From the cell containing the given text, extract its center point as [X, Y] coordinate. 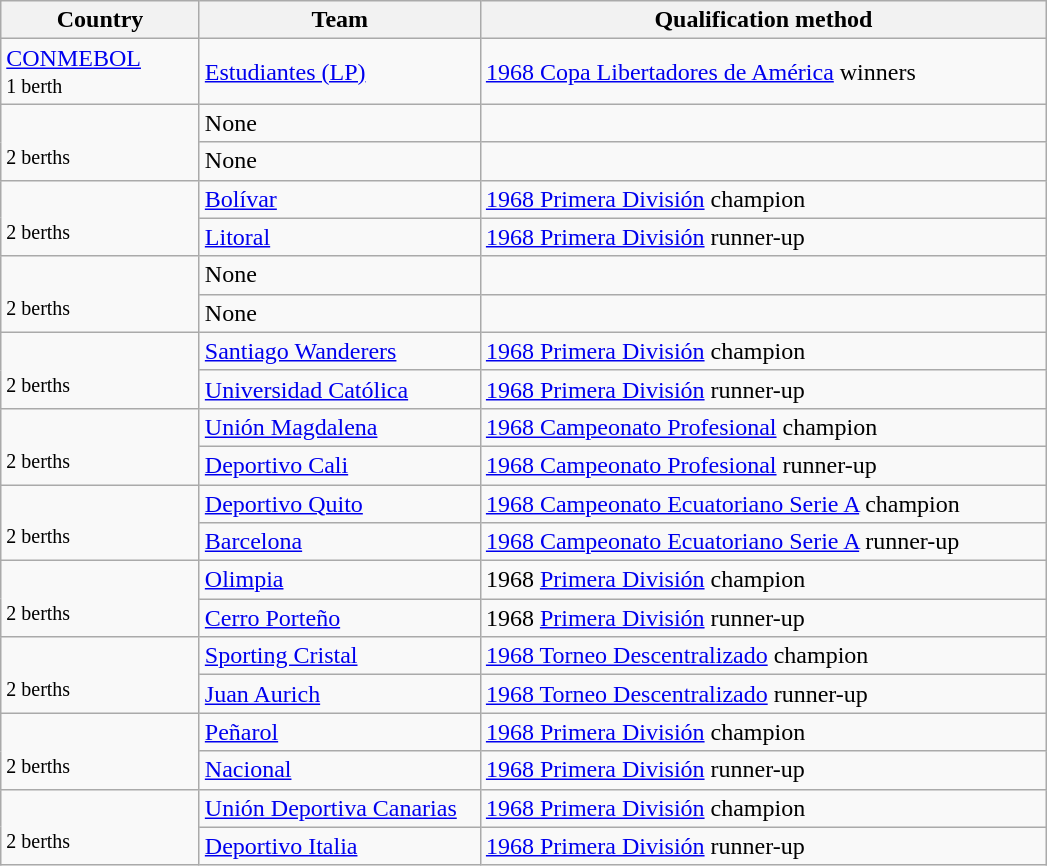
Deportivo Italia [340, 846]
1968 Campeonato Ecuatoriano Serie A champion [763, 503]
Qualification method [763, 20]
Country [100, 20]
Santiago Wanderers [340, 351]
Cerro Porteño [340, 618]
Juan Aurich [340, 694]
Estudiantes (LP) [340, 72]
Barcelona [340, 542]
1968 Copa Libertadores de América winners [763, 72]
Unión Deportiva Canarias [340, 808]
Peñarol [340, 732]
Universidad Católica [340, 389]
Deportivo Cali [340, 465]
Team [340, 20]
Litoral [340, 237]
CONMEBOL1 berth [100, 72]
1968 Campeonato Profesional champion [763, 427]
Nacional [340, 770]
Bolívar [340, 199]
Unión Magdalena [340, 427]
1968 Torneo Descentralizado runner-up [763, 694]
Deportivo Quito [340, 503]
Sporting Cristal [340, 656]
1968 Torneo Descentralizado champion [763, 656]
Olimpia [340, 580]
1968 Campeonato Profesional runner-up [763, 465]
1968 Campeonato Ecuatoriano Serie A runner-up [763, 542]
